Locate the cell with the specified text and output its [X, Y] center coordinate. 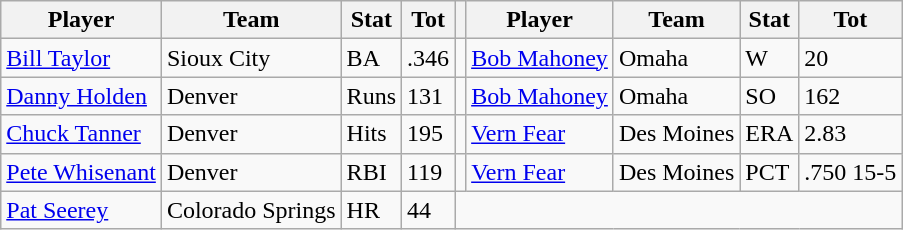
Hits [371, 134]
Pat Seerey [82, 210]
44 [428, 210]
PCT [770, 172]
Danny Holden [82, 96]
Bill Taylor [82, 58]
20 [850, 58]
131 [428, 96]
Colorado Springs [251, 210]
.750 15-5 [850, 172]
W [770, 58]
SO [770, 96]
ERA [770, 134]
119 [428, 172]
Runs [371, 96]
Sioux City [251, 58]
2.83 [850, 134]
HR [371, 210]
RBI [371, 172]
Pete Whisenant [82, 172]
162 [850, 96]
.346 [428, 58]
BA [371, 58]
Chuck Tanner [82, 134]
195 [428, 134]
